Output the [x, y] coordinate of the center of the cell containing the given text.  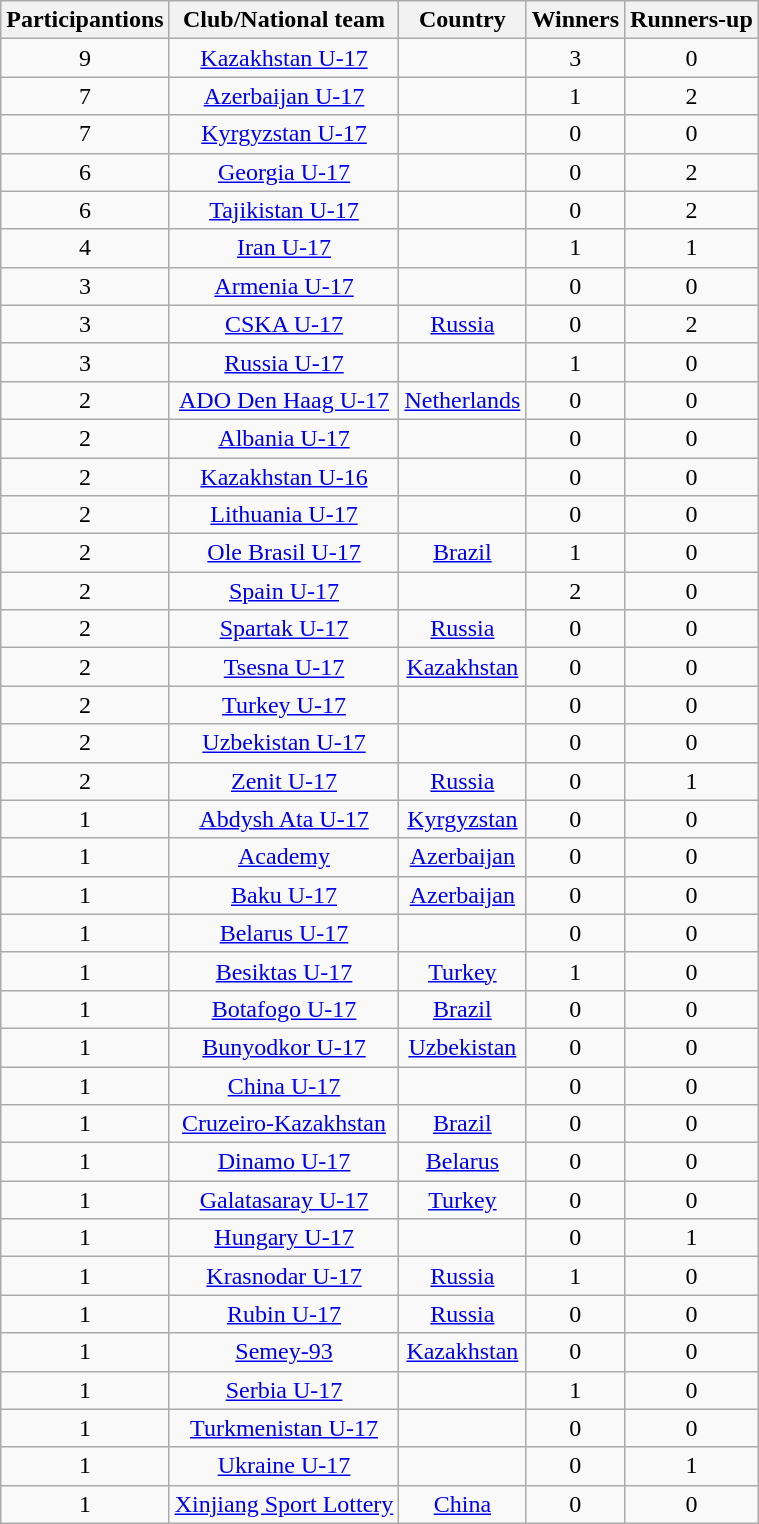
9 [85, 58]
4 [85, 248]
Armenia U-17 [284, 286]
Kyrgyzstan [462, 819]
China [462, 1504]
Kyrgyzstan U-17 [284, 134]
Dinamo U-17 [284, 1162]
Azerbaijan U-17 [284, 96]
Uzbekistan U-17 [284, 743]
Tajikistan U-17 [284, 210]
Russia U-17 [284, 362]
Country [462, 20]
Lithuania U-17 [284, 515]
Netherlands [462, 400]
Cruzeiro-Kazakhstan [284, 1124]
Participantions [85, 20]
Tsesna U-17 [284, 667]
Turkey U-17 [284, 705]
Kazakhstan U-17 [284, 58]
Runners-up [692, 20]
Spartak U-17 [284, 629]
Uzbekistan [462, 1047]
Kazakhstan U-16 [284, 477]
Galatasaray U-17 [284, 1200]
China U-17 [284, 1085]
Rubin U-17 [284, 1314]
Spain U-17 [284, 591]
Semey-93 [284, 1352]
Club/National team [284, 20]
Baku U-17 [284, 895]
Iran U-17 [284, 248]
Serbia U-17 [284, 1390]
Belarus U-17 [284, 933]
Albania U-17 [284, 438]
Turkmenistan U-17 [284, 1428]
CSKA U-17 [284, 324]
Winners [576, 20]
Botafogo U-17 [284, 1009]
Xinjiang Sport Lottery [284, 1504]
Belarus [462, 1162]
Zenit U-17 [284, 781]
Academy [284, 857]
Ukraine U-17 [284, 1466]
ADO Den Haag U-17 [284, 400]
Krasnodar U-17 [284, 1276]
Hungary U-17 [284, 1238]
Ole Brasil U-17 [284, 553]
Abdysh Ata U-17 [284, 819]
Besiktas U-17 [284, 971]
Georgia U-17 [284, 172]
Bunyodkor U-17 [284, 1047]
